Scan for the cell matching the given text and deliver its (x, y) coordinate at center. 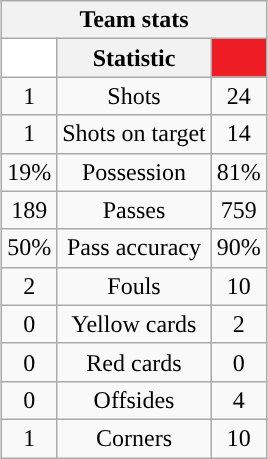
Corners (134, 438)
19% (30, 172)
Passes (134, 210)
24 (238, 96)
4 (238, 400)
Red cards (134, 362)
Fouls (134, 286)
Possession (134, 172)
189 (30, 210)
Shots (134, 96)
759 (238, 210)
Team stats (134, 20)
50% (30, 248)
Pass accuracy (134, 248)
81% (238, 172)
14 (238, 134)
90% (238, 248)
Offsides (134, 400)
Shots on target (134, 134)
Yellow cards (134, 324)
Statistic (134, 58)
